Extract the [X, Y] coordinate from the center of the cell holding the provided text.  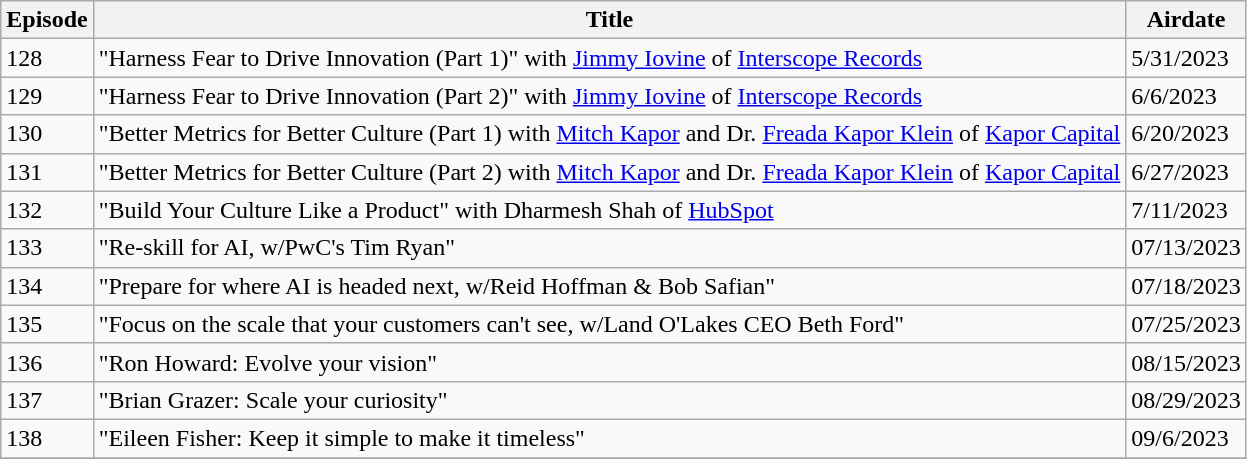
07/25/2023 [1186, 324]
"Harness Fear to Drive Innovation (Part 1)" with Jimmy Iovine of Interscope Records [610, 58]
129 [47, 96]
Airdate [1186, 20]
08/29/2023 [1186, 400]
07/13/2023 [1186, 248]
5/31/2023 [1186, 58]
132 [47, 210]
"Focus on the scale that your customers can't see, w/Land O'Lakes CEO Beth Ford" [610, 324]
"Eileen Fisher: Keep it simple to make it timeless" [610, 438]
128 [47, 58]
"Harness Fear to Drive Innovation (Part 2)" with Jimmy Iovine of Interscope Records [610, 96]
"Better Metrics for Better Culture (Part 1) with Mitch Kapor and Dr. Freada Kapor Klein of Kapor Capital [610, 134]
"Build Your Culture Like a Product" with Dharmesh Shah of HubSpot [610, 210]
133 [47, 248]
09/6/2023 [1186, 438]
138 [47, 438]
130 [47, 134]
6/20/2023 [1186, 134]
135 [47, 324]
134 [47, 286]
7/11/2023 [1186, 210]
Episode [47, 20]
"Ron Howard: Evolve your vision" [610, 362]
131 [47, 172]
6/27/2023 [1186, 172]
136 [47, 362]
08/15/2023 [1186, 362]
137 [47, 400]
"Re-skill for AI, w/PwC's Tim Ryan" [610, 248]
07/18/2023 [1186, 286]
"Better Metrics for Better Culture (Part 2) with Mitch Kapor and Dr. Freada Kapor Klein of Kapor Capital [610, 172]
"Brian Grazer: Scale your curiosity" [610, 400]
"Prepare for where AI is headed next, w/Reid Hoffman & Bob Safian" [610, 286]
Title [610, 20]
6/6/2023 [1186, 96]
